Identify which cell holds the provided text, then report its [x, y] central coordinate. 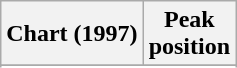
Peakposition [189, 34]
Chart (1997) [72, 34]
